Locate the cell with the specified text and output its (X, Y) center coordinate. 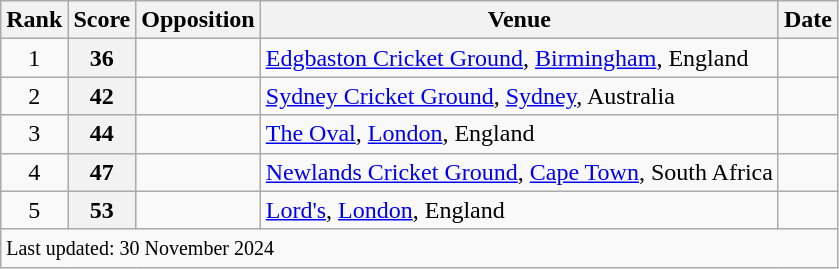
5 (34, 210)
The Oval, London, England (519, 134)
Rank (34, 20)
Lord's, London, England (519, 210)
4 (34, 172)
Newlands Cricket Ground, Cape Town, South Africa (519, 172)
Edgbaston Cricket Ground, Birmingham, England (519, 58)
Date (808, 20)
1 (34, 58)
2 (34, 96)
Last updated: 30 November 2024 (420, 248)
Venue (519, 20)
36 (102, 58)
47 (102, 172)
Opposition (198, 20)
42 (102, 96)
Sydney Cricket Ground, Sydney, Australia (519, 96)
3 (34, 134)
53 (102, 210)
Score (102, 20)
44 (102, 134)
